Identify which cell holds the provided text, then report its (x, y) central coordinate. 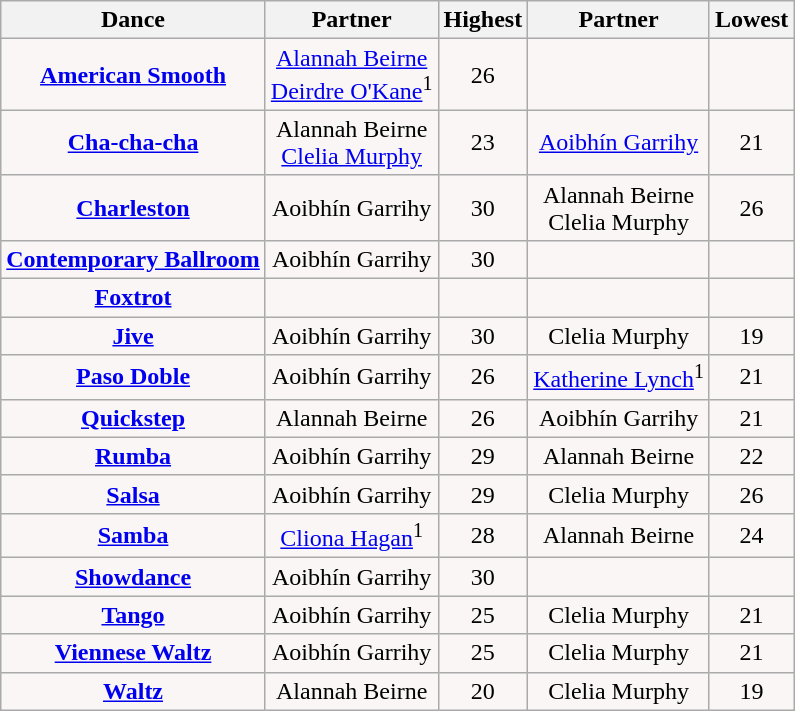
Dance (134, 20)
Tango (134, 615)
Lowest (751, 20)
24 (751, 536)
23 (483, 142)
Highest (483, 20)
Katherine Lynch1 (619, 378)
Waltz (134, 691)
Contemporary Ballroom (134, 259)
American Smooth (134, 75)
22 (751, 456)
Jive (134, 336)
Charleston (134, 208)
28 (483, 536)
20 (483, 691)
Cliona Hagan1 (352, 536)
Showdance (134, 577)
Quickstep (134, 418)
Viennese Waltz (134, 653)
Rumba (134, 456)
Samba (134, 536)
Cha-cha-cha (134, 142)
Alannah BeirneDeirdre O'Kane1 (352, 75)
Foxtrot (134, 298)
Salsa (134, 494)
Paso Doble (134, 378)
